Output the (X, Y) coordinate of the center of the cell containing the given text.  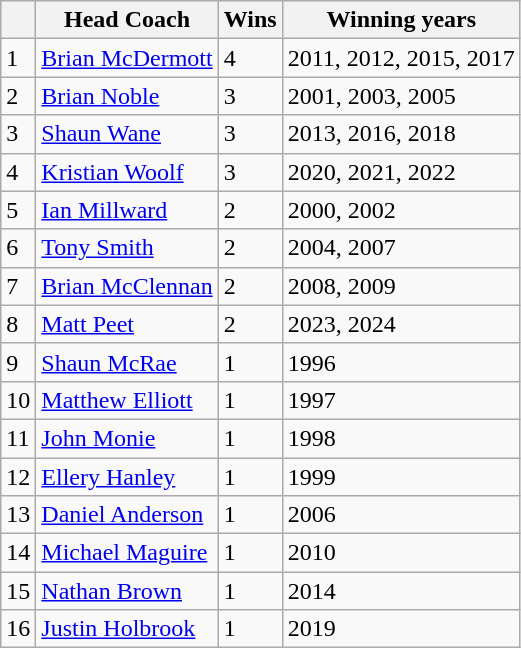
Brian Noble (127, 96)
1997 (401, 400)
2014 (401, 591)
Daniel Anderson (127, 515)
2013, 2016, 2018 (401, 134)
John Monie (127, 438)
Matt Peet (127, 324)
7 (18, 286)
2001, 2003, 2005 (401, 96)
Winning years (401, 20)
Head Coach (127, 20)
2006 (401, 515)
8 (18, 324)
2020, 2021, 2022 (401, 172)
Nathan Brown (127, 591)
2004, 2007 (401, 248)
9 (18, 362)
Michael Maguire (127, 553)
15 (18, 591)
1999 (401, 477)
14 (18, 553)
16 (18, 629)
13 (18, 515)
2000, 2002 (401, 210)
2011, 2012, 2015, 2017 (401, 58)
Ellery Hanley (127, 477)
10 (18, 400)
Brian McDermott (127, 58)
Tony Smith (127, 248)
2019 (401, 629)
5 (18, 210)
1996 (401, 362)
12 (18, 477)
2023, 2024 (401, 324)
1998 (401, 438)
Wins (250, 20)
Shaun McRae (127, 362)
11 (18, 438)
Ian Millward (127, 210)
6 (18, 248)
Matthew Elliott (127, 400)
Justin Holbrook (127, 629)
2008, 2009 (401, 286)
Shaun Wane (127, 134)
Kristian Woolf (127, 172)
2010 (401, 553)
Brian McClennan (127, 286)
